Return the (X, Y) coordinate for the center point of the cell that contains the specified text.  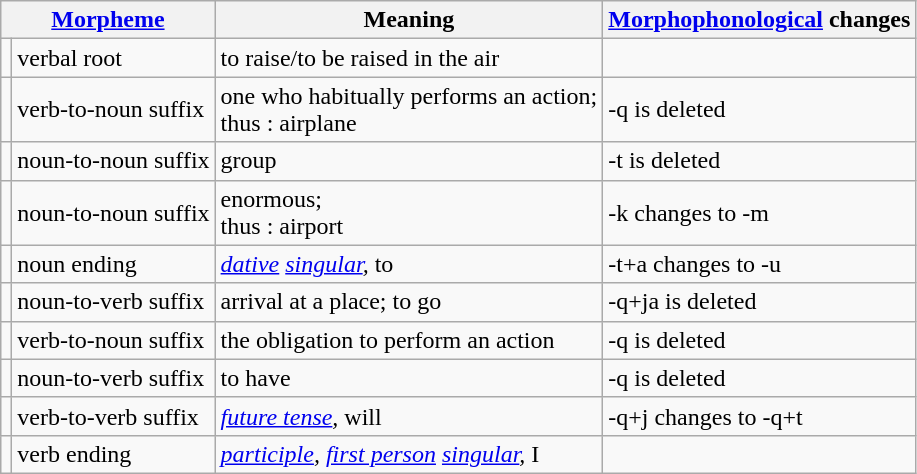
to have (409, 378)
Meaning (409, 20)
group (409, 161)
one who habitually performs an action;thus : airplane (409, 110)
Morpheme (108, 20)
arrival at a place; to go (409, 302)
-q+ja is deleted (760, 302)
future tense, will (409, 416)
-k changes to -m (760, 212)
verb-to-verb suffix (114, 416)
noun ending (114, 264)
verb ending (114, 454)
the obligation to perform an action (409, 340)
-t+a changes to -u (760, 264)
Morphophonological changes (760, 20)
enormous;thus : airport (409, 212)
to raise/to be raised in the air (409, 58)
participle, first person singular, I (409, 454)
-q+j changes to -q+t (760, 416)
-t is deleted (760, 161)
dative singular, to (409, 264)
verbal root (114, 58)
